Scan for the cell matching the given text and deliver its [X, Y] coordinate at center. 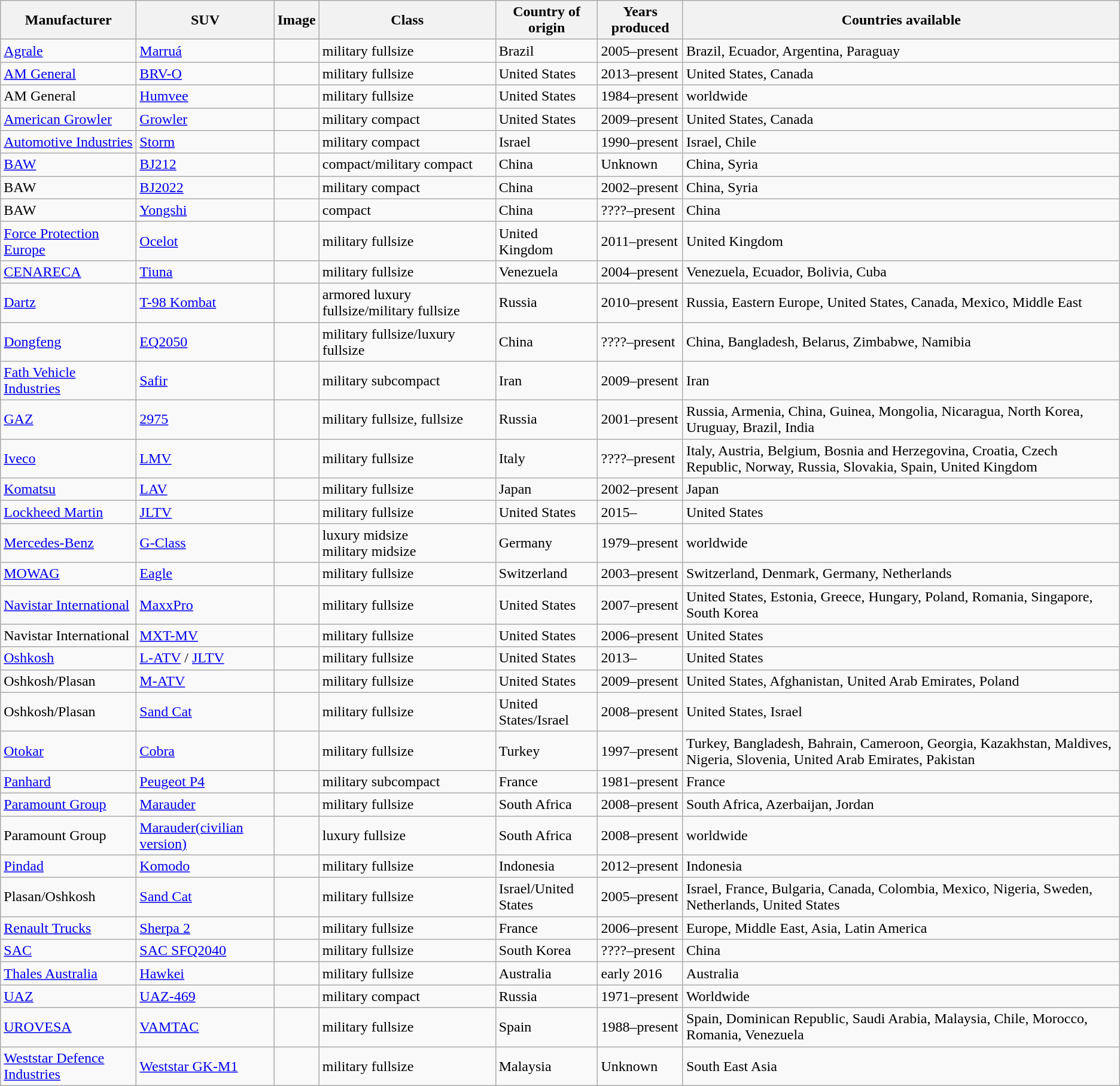
BJ2022 [205, 187]
MaxxPro [205, 604]
Humvee [205, 96]
Israel/United States [547, 898]
compact/military compact [407, 165]
1971–present [640, 996]
UAZ-469 [205, 996]
Venezuela, Ecuador, Bolivia, Cuba [901, 272]
Switzerland, Denmark, Germany, Netherlands [901, 574]
M-ATV [205, 681]
Malaysia [547, 1066]
1984–present [640, 96]
Worldwide [901, 996]
LMV [205, 458]
CENARECA [68, 272]
2015– [640, 512]
Weststar Defence Industries [68, 1066]
United States, Israel [901, 712]
Cobra [205, 750]
Spain [547, 1027]
United States, Afghanistan, United Arab Emirates, Poland [901, 681]
Spain, Dominican Republic, Saudi Arabia, Malaysia, Chile, Morocco, Romania, Venezuela [901, 1027]
BRV-O [205, 74]
Mercedes-Benz [68, 543]
2975 [205, 420]
Turkey, Bangladesh, Bahrain, Cameroon, Georgia, Kazakhstan, Maldives, Nigeria, Slovenia, United Arab Emirates, Pakistan [901, 750]
Marauder(civilian version) [205, 835]
2010–present [640, 303]
Thales Australia [68, 974]
UAZ [68, 996]
2001–present [640, 420]
United States, Estonia, Greece, Hungary, Poland, Romania, Singapore, South Korea [901, 604]
Israel [547, 142]
1988–present [640, 1027]
2003–present [640, 574]
2011–present [640, 241]
Force Protection Europe [68, 241]
2013–present [640, 74]
Russia, Eastern Europe, United States, Canada, Mexico, Middle East [901, 303]
Sherpa 2 [205, 928]
Automotive Industries [68, 142]
luxury midsizemilitary midsize [407, 543]
2013– [640, 658]
Israel, Chile [901, 142]
Peugeot P4 [205, 781]
Israel, France, Bulgaria, Canada, Colombia, Mexico, Nigeria, Sweden, Netherlands, United States [901, 898]
UROVESA [68, 1027]
Marauder [205, 804]
MXT-MV [205, 635]
military fullsize, fullsize [407, 420]
1997–present [640, 750]
Growler [205, 119]
American Growler [68, 119]
Panhard [68, 781]
G-Class [205, 543]
VAMTAC [205, 1027]
MOWAG [68, 574]
EQ2050 [205, 341]
Country of origin [547, 20]
1979–present [640, 543]
early 2016 [640, 974]
LAV [205, 489]
T-98 Kombat [205, 303]
South Korea [547, 951]
Italy [547, 458]
2012–present [640, 866]
BJ212 [205, 165]
Weststar GK-M1 [205, 1066]
Tiuna [205, 272]
Hawkei [205, 974]
Otokar [68, 750]
SUV [205, 20]
Fath Vehicle Industries [68, 381]
Renault Trucks [68, 928]
Turkey [547, 750]
Countries available [901, 20]
Class [407, 20]
Storm [205, 142]
Venezuela [547, 272]
SAC [68, 951]
GAZ [68, 420]
Italy, Austria, Belgium, Bosnia and Herzegovina, Croatia, Czech Republic, Norway, Russia, Slovakia, Spain, United Kingdom [901, 458]
Oshkosh [68, 658]
Ocelot [205, 241]
SAC SFQ2040 [205, 951]
Eagle [205, 574]
United States/Israel [547, 712]
Lockheed Martin [68, 512]
Dartz [68, 303]
Europe, Middle East, Asia, Latin America [901, 928]
2004–present [640, 272]
compact [407, 210]
Brazil [547, 51]
Brazil, Ecuador, Argentina, Paraguay [901, 51]
armored luxury fullsize/military fullsize [407, 303]
L-ATV / JLTV [205, 658]
Yongshi [205, 210]
Germany [547, 543]
luxury fullsize [407, 835]
Russia, Armenia, China, Guinea, Mongolia, Nicaragua, North Korea, Uruguay, Brazil, India [901, 420]
1990–present [640, 142]
Plasan/Oshkosh [68, 898]
China, Bangladesh, Belarus, Zimbabwe, Namibia [901, 341]
1981–present [640, 781]
Agrale [68, 51]
Iveco [68, 458]
JLTV [205, 512]
Pindad [68, 866]
Years produced [640, 20]
military fullsize/luxury fullsize [407, 341]
Safir [205, 381]
Manufacturer [68, 20]
2007–present [640, 604]
South East Asia [901, 1066]
Image [297, 20]
South Africa, Azerbaijan, Jordan [901, 804]
Komatsu [68, 489]
Dongfeng [68, 341]
Komodo [205, 866]
Marruá [205, 51]
Switzerland [547, 574]
